Extract the (X, Y) coordinate from the center of the cell holding the provided text.  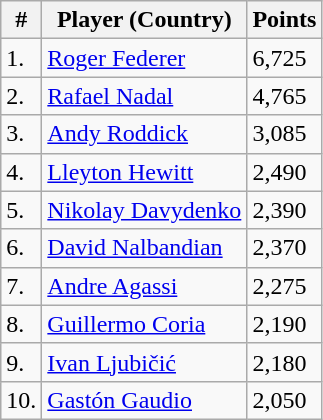
Rafael Nadal (144, 96)
Lleyton Hewitt (144, 172)
Ivan Ljubičić (144, 362)
Roger Federer (144, 58)
2,490 (284, 172)
8. (22, 324)
6,725 (284, 58)
# (22, 20)
5. (22, 210)
2,390 (284, 210)
3,085 (284, 134)
2,050 (284, 400)
2,180 (284, 362)
9. (22, 362)
4,765 (284, 96)
2,370 (284, 248)
Player (Country) (144, 20)
7. (22, 286)
Nikolay Davydenko (144, 210)
Guillermo Coria (144, 324)
6. (22, 248)
Points (284, 20)
Andy Roddick (144, 134)
Gastón Gaudio (144, 400)
2. (22, 96)
2,190 (284, 324)
3. (22, 134)
4. (22, 172)
Andre Agassi (144, 286)
10. (22, 400)
2,275 (284, 286)
1. (22, 58)
David Nalbandian (144, 248)
